From the cell containing the given text, extract its center point as [x, y] coordinate. 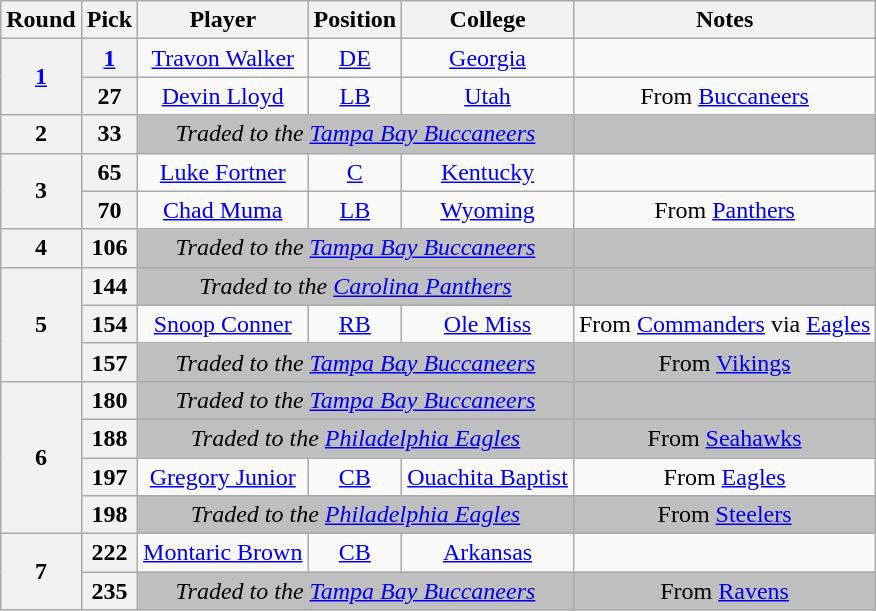
Georgia [488, 58]
Luke Fortner [223, 172]
From Eagles [724, 477]
Ole Miss [488, 324]
From Ravens [724, 591]
Pick [109, 20]
Utah [488, 96]
154 [109, 324]
7 [41, 572]
144 [109, 286]
188 [109, 438]
235 [109, 591]
Chad Muma [223, 210]
180 [109, 400]
Position [355, 20]
Snoop Conner [223, 324]
33 [109, 134]
Wyoming [488, 210]
Gregory Junior [223, 477]
65 [109, 172]
Kentucky [488, 172]
5 [41, 324]
2 [41, 134]
198 [109, 515]
From Panthers [724, 210]
From Commanders via Eagles [724, 324]
Montaric Brown [223, 553]
157 [109, 362]
DE [355, 58]
27 [109, 96]
Devin Lloyd [223, 96]
106 [109, 248]
Notes [724, 20]
RB [355, 324]
70 [109, 210]
Round [41, 20]
3 [41, 191]
197 [109, 477]
From Steelers [724, 515]
From Seahawks [724, 438]
Arkansas [488, 553]
4 [41, 248]
Traded to the Carolina Panthers [356, 286]
Ouachita Baptist [488, 477]
Travon Walker [223, 58]
College [488, 20]
From Vikings [724, 362]
C [355, 172]
222 [109, 553]
6 [41, 457]
From Buccaneers [724, 96]
Player [223, 20]
